Locate the cell with the specified text and output its (x, y) center coordinate. 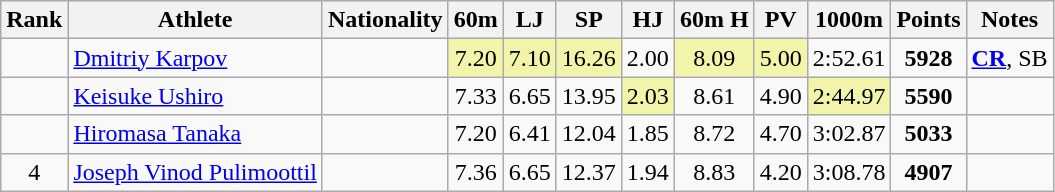
Keisuke Ushiro (196, 96)
HJ (648, 20)
2:44.97 (849, 96)
1.85 (648, 134)
13.95 (588, 96)
Hiromasa Tanaka (196, 134)
2.03 (648, 96)
16.26 (588, 58)
60m H (714, 20)
Notes (1010, 20)
2:52.61 (849, 58)
7.33 (476, 96)
PV (780, 20)
7.10 (530, 58)
5.00 (780, 58)
5590 (928, 96)
8.61 (714, 96)
2.00 (648, 58)
7.36 (476, 172)
3:08.78 (849, 172)
5033 (928, 134)
1.94 (648, 172)
8.72 (714, 134)
4.70 (780, 134)
6.41 (530, 134)
4.20 (780, 172)
12.37 (588, 172)
LJ (530, 20)
5928 (928, 58)
SP (588, 20)
Nationality (385, 20)
Joseph Vinod Pulimoottil (196, 172)
4907 (928, 172)
CR, SB (1010, 58)
Points (928, 20)
Athlete (196, 20)
12.04 (588, 134)
4.90 (780, 96)
4 (34, 172)
3:02.87 (849, 134)
1000m (849, 20)
8.09 (714, 58)
Dmitriy Karpov (196, 58)
60m (476, 20)
Rank (34, 20)
8.83 (714, 172)
